Output the [X, Y] coordinate of the center of the cell containing the given text.  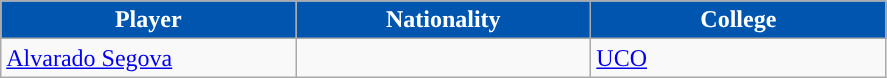
College [738, 20]
Alvarado Segova [148, 58]
UCO [738, 58]
Nationality [444, 20]
Player [148, 20]
